Locate the cell with the specified text and output its [X, Y] center coordinate. 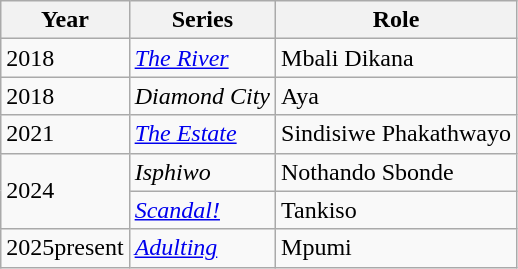
2021 [65, 134]
The River [202, 58]
2024 [65, 191]
Mpumi [396, 248]
Sindisiwe Phakathwayo [396, 134]
Adulting [202, 248]
Tankiso [396, 210]
Mbali Dikana [396, 58]
Nothando Sbonde [396, 172]
Aya [396, 96]
Isphiwo [202, 172]
2025present [65, 248]
Role [396, 20]
Series [202, 20]
Year [65, 20]
The Estate [202, 134]
Diamond City [202, 96]
Scandal! [202, 210]
